Find where the given text appears and provide that cell's center as [X, Y] coordinate. 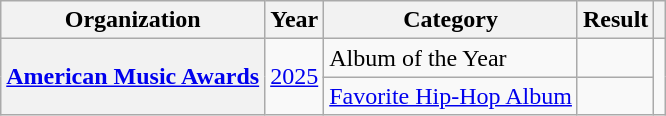
Favorite Hip-Hop Album [451, 96]
Organization [133, 20]
Category [451, 20]
American Music Awards [133, 77]
Album of the Year [451, 58]
Year [294, 20]
2025 [294, 77]
Result [615, 20]
